Identify which cell holds the provided text, then report its [x, y] central coordinate. 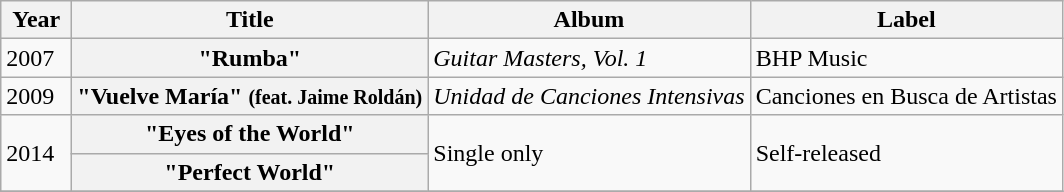
Canciones en Busca de Artistas [906, 96]
Year [36, 20]
BHP Music [906, 58]
Album [589, 20]
Single only [589, 153]
"Rumba" [250, 58]
Label [906, 20]
Title [250, 20]
Unidad de Canciones Intensivas [589, 96]
Guitar Masters, Vol. 1 [589, 58]
2014 [36, 153]
"Perfect World" [250, 172]
2007 [36, 58]
Self-released [906, 153]
2009 [36, 96]
"Eyes of the World" [250, 134]
"Vuelve María" (feat. Jaime Roldán) [250, 96]
